Capture the cell that displays the provided text and extract its [x, y] central coordinate. 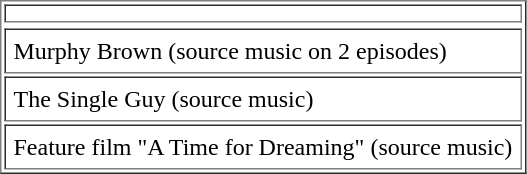
Murphy Brown (source music on 2 episodes) [262, 50]
Feature film "A Time for Dreaming" (source music) [262, 146]
The Single Guy (source music) [262, 98]
